Extract the (X, Y) coordinate from the center of the cell holding the provided text.  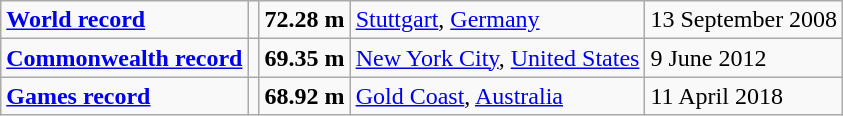
Games record (124, 96)
13 September 2008 (744, 20)
69.35 m (304, 58)
Stuttgart, Germany (498, 20)
Commonwealth record (124, 58)
11 April 2018 (744, 96)
9 June 2012 (744, 58)
72.28 m (304, 20)
68.92 m (304, 96)
World record (124, 20)
Gold Coast, Australia (498, 96)
New York City, United States (498, 58)
